Identify which cell holds the provided text, then report its [x, y] central coordinate. 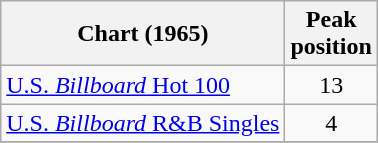
U.S. Billboard Hot 100 [143, 85]
4 [331, 123]
13 [331, 85]
Peakposition [331, 34]
Chart (1965) [143, 34]
U.S. Billboard R&B Singles [143, 123]
